Identify which cell holds the provided text, then report its (x, y) central coordinate. 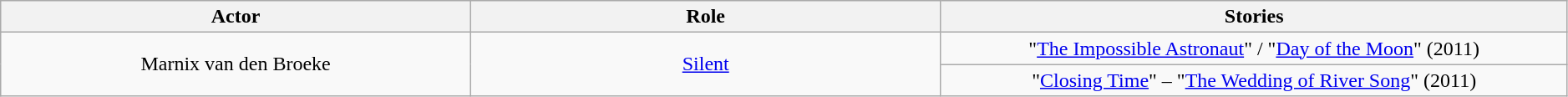
Marnix van den Broeke (236, 64)
"The Impossible Astronaut" / "Day of the Moon" (2011) (1254, 48)
Stories (1254, 17)
"Closing Time" – "The Wedding of River Song" (2011) (1254, 80)
Actor (236, 17)
Role (705, 17)
Silent (705, 64)
